Output the [x, y] coordinate of the center of the cell containing the given text.  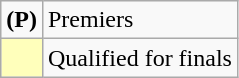
Premiers [140, 20]
(P) [22, 20]
Qualified for finals [140, 58]
